From the cell containing the given text, extract its center point as (X, Y) coordinate. 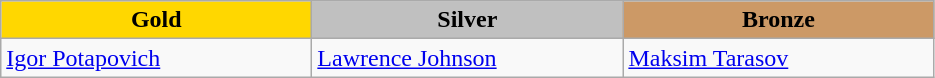
Gold (156, 20)
Lawrence Johnson (468, 58)
Maksim Tarasov (778, 58)
Bronze (778, 20)
Silver (468, 20)
Igor Potapovich (156, 58)
